Scan for the cell matching the given text and deliver its (x, y) coordinate at center. 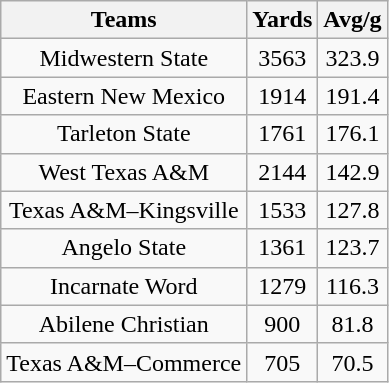
176.1 (352, 134)
191.4 (352, 96)
Texas A&M–Commerce (124, 362)
2144 (282, 172)
81.8 (352, 324)
705 (282, 362)
127.8 (352, 210)
1761 (282, 134)
142.9 (352, 172)
Avg/g (352, 20)
Tarleton State (124, 134)
Incarnate Word (124, 286)
Texas A&M–Kingsville (124, 210)
Eastern New Mexico (124, 96)
900 (282, 324)
1914 (282, 96)
Yards (282, 20)
1361 (282, 248)
West Texas A&M (124, 172)
123.7 (352, 248)
Abilene Christian (124, 324)
Midwestern State (124, 58)
Angelo State (124, 248)
323.9 (352, 58)
Teams (124, 20)
1533 (282, 210)
1279 (282, 286)
3563 (282, 58)
70.5 (352, 362)
116.3 (352, 286)
